Return [x, y] of the center of cell containing provided text 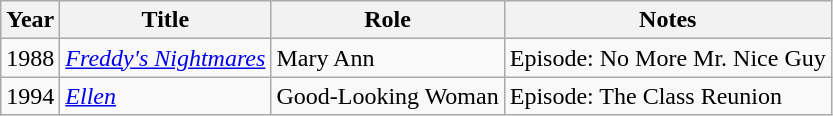
1994 [30, 96]
Notes [668, 20]
Episode: No More Mr. Nice Guy [668, 58]
1988 [30, 58]
Title [166, 20]
Freddy's Nightmares [166, 58]
Ellen [166, 96]
Good-Looking Woman [388, 96]
Episode: The Class Reunion [668, 96]
Year [30, 20]
Mary Ann [388, 58]
Role [388, 20]
